Search for the cell housing the specified text and yield its (x, y) center coordinate. 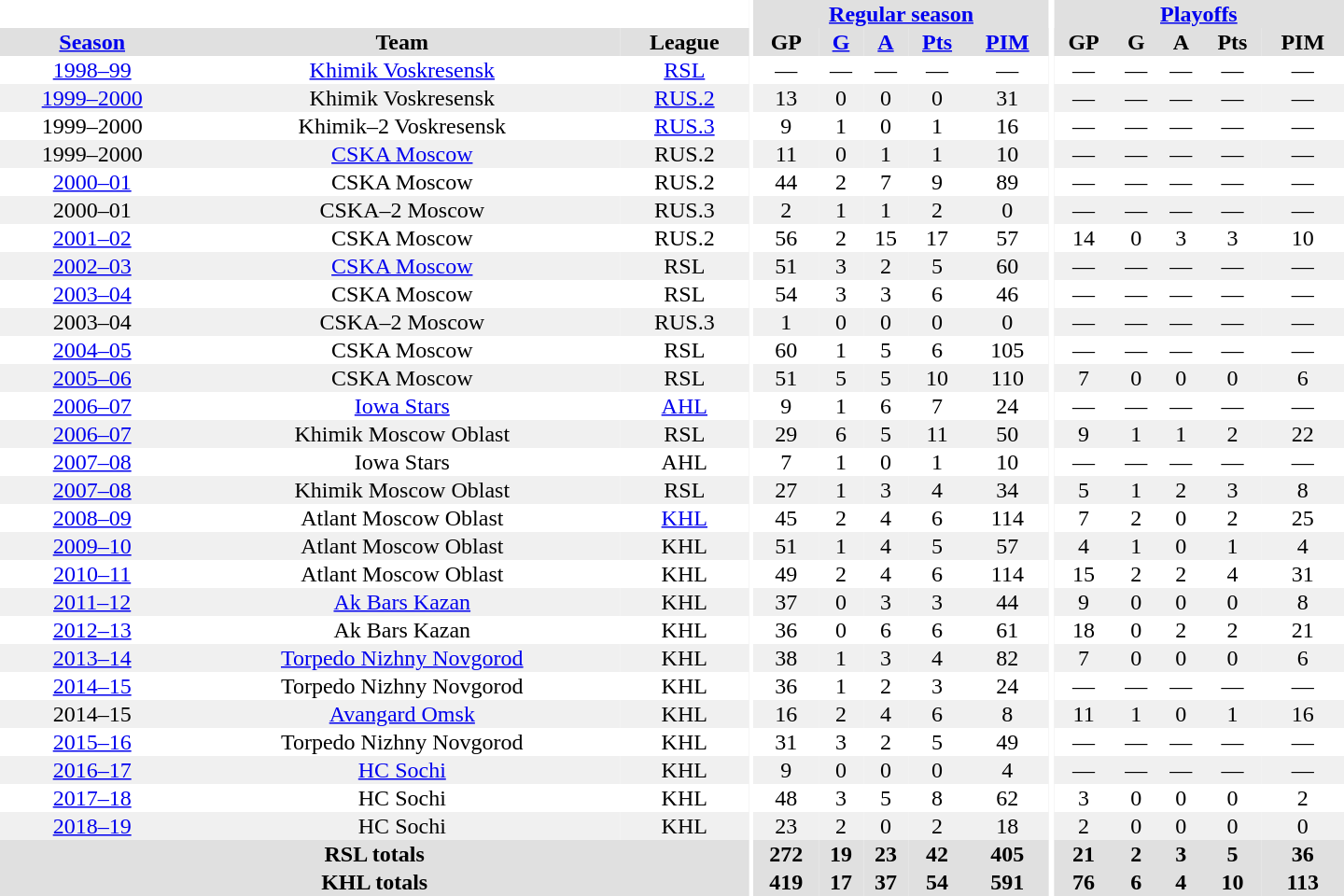
48 (786, 798)
2018–19 (91, 826)
419 (786, 882)
Playoffs (1198, 14)
2010–11 (91, 574)
Team (401, 42)
113 (1303, 882)
1998–99 (91, 70)
50 (1007, 434)
110 (1007, 378)
25 (1303, 518)
82 (1007, 658)
2009–10 (91, 546)
105 (1007, 350)
2012–13 (91, 630)
13 (786, 98)
14 (1085, 238)
34 (1007, 490)
46 (1007, 294)
2008–09 (91, 518)
Season (91, 42)
2005–06 (91, 378)
2011–12 (91, 602)
45 (786, 518)
2001–02 (91, 238)
76 (1085, 882)
89 (1007, 182)
Khimik–2 Voskresensk (401, 126)
22 (1303, 434)
Regular season (902, 14)
29 (786, 434)
League (684, 42)
2015–16 (91, 742)
61 (1007, 630)
405 (1007, 854)
62 (1007, 798)
591 (1007, 882)
56 (786, 238)
KHL totals (374, 882)
27 (786, 490)
38 (786, 658)
2016–17 (91, 770)
19 (841, 854)
Avangard Omsk (401, 714)
RSL totals (374, 854)
2004–05 (91, 350)
42 (937, 854)
2002–03 (91, 266)
2013–14 (91, 658)
272 (786, 854)
2017–18 (91, 798)
